Provide the (x, y) coordinate of the cell's center where the given text is located.  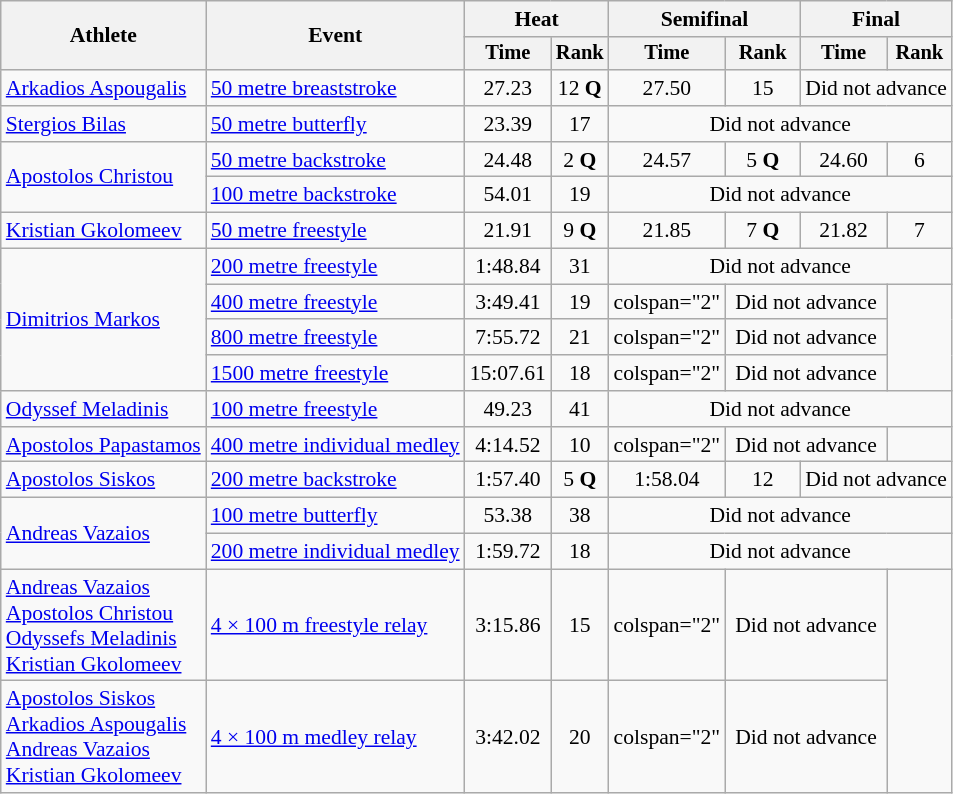
2 Q (580, 160)
50 metre backstroke (336, 160)
Apostolos Christou (104, 178)
24.48 (508, 160)
200 metre freestyle (336, 267)
Heat (537, 19)
Semifinal (705, 19)
41 (580, 409)
54.01 (508, 195)
38 (580, 516)
21.82 (844, 231)
27.50 (668, 88)
100 metre backstroke (336, 195)
7:55.72 (508, 338)
4 × 100 m medley relay (336, 737)
21.85 (668, 231)
100 metre freestyle (336, 409)
Athlete (104, 36)
50 metre butterfly (336, 124)
400 metre freestyle (336, 302)
Dimitrios Markos (104, 320)
21.91 (508, 231)
24.60 (844, 160)
12 (762, 480)
23.39 (508, 124)
Stergios Bilas (104, 124)
400 metre individual medley (336, 445)
Arkadios Aspougalis (104, 88)
7 (920, 231)
Odyssef Meladinis (104, 409)
10 (580, 445)
4 × 100 m freestyle relay (336, 625)
100 metre butterfly (336, 516)
Kristian Gkolomeev (104, 231)
Event (336, 36)
200 metre backstroke (336, 480)
1:59.72 (508, 552)
6 (920, 160)
1500 metre freestyle (336, 373)
3:15.86 (508, 625)
4:14.52 (508, 445)
27.23 (508, 88)
53.38 (508, 516)
3:42.02 (508, 737)
21 (580, 338)
31 (580, 267)
12 Q (580, 88)
24.57 (668, 160)
3:49.41 (508, 302)
20 (580, 737)
15:07.61 (508, 373)
9 Q (580, 231)
200 metre individual medley (336, 552)
1:48.84 (508, 267)
Andreas Vazaios (104, 534)
1:57.40 (508, 480)
Apostolos Siskos Arkadios Aspougalis Andreas Vazaios Kristian Gkolomeev (104, 737)
800 metre freestyle (336, 338)
Apostolos Siskos (104, 480)
50 metre breaststroke (336, 88)
50 metre freestyle (336, 231)
17 (580, 124)
1:58.04 (668, 480)
7 Q (762, 231)
Andreas VazaiosApostolos Christou Odyssefs MeladinisKristian Gkolomeev (104, 625)
49.23 (508, 409)
Final (876, 19)
Apostolos Papastamos (104, 445)
